Pinpoint the cell where the given text exists, returning its (x, y) midpoint coordinate. 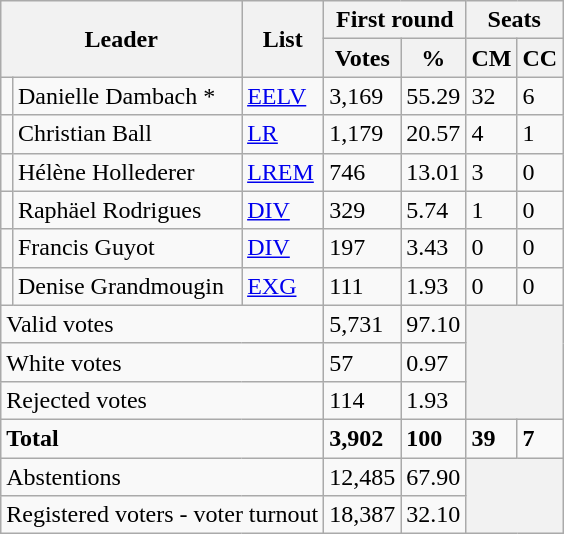
114 (362, 400)
Denise Grandmougin (126, 286)
Seats (514, 20)
Francis Guyot (126, 248)
3 (492, 172)
Danielle Dambach * (126, 96)
32.10 (434, 515)
Total (162, 438)
LREM (283, 172)
Christian Ball (126, 134)
3,902 (362, 438)
List (283, 39)
12,485 (362, 477)
7 (540, 438)
100 (434, 438)
5.74 (434, 210)
Votes (362, 58)
Leader (122, 39)
Raphäel Rodrigues (126, 210)
CC (540, 58)
13.01 (434, 172)
LR (283, 134)
67.90 (434, 477)
32 (492, 96)
EXG (283, 286)
97.10 (434, 324)
1,179 (362, 134)
3.43 (434, 248)
329 (362, 210)
18,387 (362, 515)
First round (395, 20)
Registered voters - voter turnout (162, 515)
Rejected votes (162, 400)
55.29 (434, 96)
0.97 (434, 362)
20.57 (434, 134)
111 (362, 286)
Valid votes (162, 324)
Hélène Hollederer (126, 172)
EELV (283, 96)
3,169 (362, 96)
57 (362, 362)
197 (362, 248)
CM (492, 58)
White votes (162, 362)
746 (362, 172)
4 (492, 134)
6 (540, 96)
% (434, 58)
39 (492, 438)
5,731 (362, 324)
Abstentions (162, 477)
